Capture the cell that displays the provided text and extract its (X, Y) central coordinate. 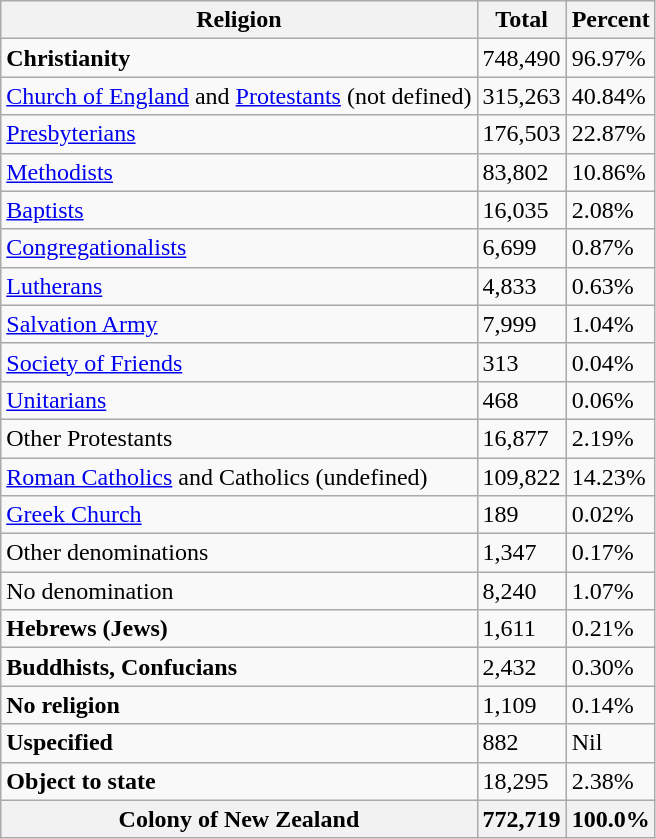
Methodists (239, 172)
Greek Church (239, 515)
0.63% (610, 286)
Roman Catholics and Catholics (undefined) (239, 477)
4,833 (522, 286)
No religion (239, 705)
109,822 (522, 477)
Lutherans (239, 286)
0.06% (610, 400)
2,432 (522, 667)
Society of Friends (239, 362)
18,295 (522, 781)
0.17% (610, 553)
176,503 (522, 134)
83,802 (522, 172)
748,490 (522, 58)
96.97% (610, 58)
100.0% (610, 819)
468 (522, 400)
Presbyterians (239, 134)
Religion (239, 20)
0.04% (610, 362)
0.14% (610, 705)
Other denominations (239, 553)
Uspecified (239, 743)
Object to state (239, 781)
Hebrews (Jews) (239, 629)
2.19% (610, 438)
Christianity (239, 58)
0.87% (610, 248)
0.30% (610, 667)
772,719 (522, 819)
882 (522, 743)
Congregationalists (239, 248)
313 (522, 362)
7,999 (522, 324)
Buddhists, Confucians (239, 667)
Nil (610, 743)
No denomination (239, 591)
16,877 (522, 438)
1.04% (610, 324)
40.84% (610, 96)
8,240 (522, 591)
2.08% (610, 210)
Church of England and Protestants (not defined) (239, 96)
0.21% (610, 629)
Salvation Army (239, 324)
Percent (610, 20)
Colony of New Zealand (239, 819)
189 (522, 515)
14.23% (610, 477)
2.38% (610, 781)
1,347 (522, 553)
Other Protestants (239, 438)
10.86% (610, 172)
0.02% (610, 515)
22.87% (610, 134)
16,035 (522, 210)
1,611 (522, 629)
6,699 (522, 248)
Unitarians (239, 400)
Total (522, 20)
1.07% (610, 591)
315,263 (522, 96)
Baptists (239, 210)
1,109 (522, 705)
